Identify which cell holds the provided text, then report its [x, y] central coordinate. 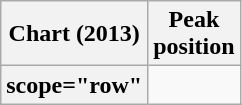
Chart (2013) [74, 34]
Peakposition [194, 34]
scope="row" [74, 85]
